Provide the [x, y] coordinate of the cell's center where the given text is located.  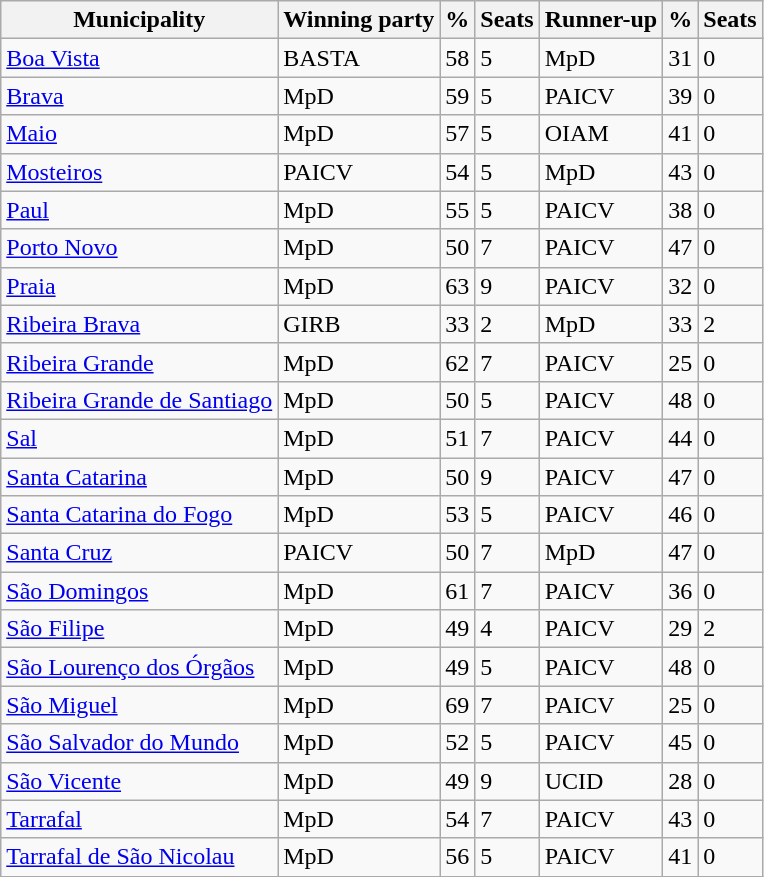
Mosteiros [140, 172]
Santa Catarina [140, 477]
Paul [140, 210]
Porto Novo [140, 248]
São Lourenço dos Órgãos [140, 667]
63 [458, 286]
52 [458, 743]
OIAM [601, 134]
38 [680, 210]
São Domingos [140, 591]
56 [458, 857]
UCID [601, 781]
28 [680, 781]
Brava [140, 96]
São Salvador do Mundo [140, 743]
BASTA [359, 58]
São Filipe [140, 629]
57 [458, 134]
46 [680, 515]
59 [458, 96]
Santa Cruz [140, 553]
Boa Vista [140, 58]
Praia [140, 286]
São Vicente [140, 781]
Ribeira Grande de Santiago [140, 400]
29 [680, 629]
Santa Catarina do Fogo [140, 515]
Maio [140, 134]
55 [458, 210]
53 [458, 515]
39 [680, 96]
São Miguel [140, 705]
61 [458, 591]
45 [680, 743]
58 [458, 58]
44 [680, 438]
Runner-up [601, 20]
GIRB [359, 324]
Ribeira Brava [140, 324]
Sal [140, 438]
Ribeira Grande [140, 362]
31 [680, 58]
36 [680, 591]
Winning party [359, 20]
Tarrafal [140, 819]
Municipality [140, 20]
51 [458, 438]
69 [458, 705]
Tarrafal de São Nicolau [140, 857]
62 [458, 362]
32 [680, 286]
4 [507, 629]
